Extract the (X, Y) coordinate from the center of the cell holding the provided text.  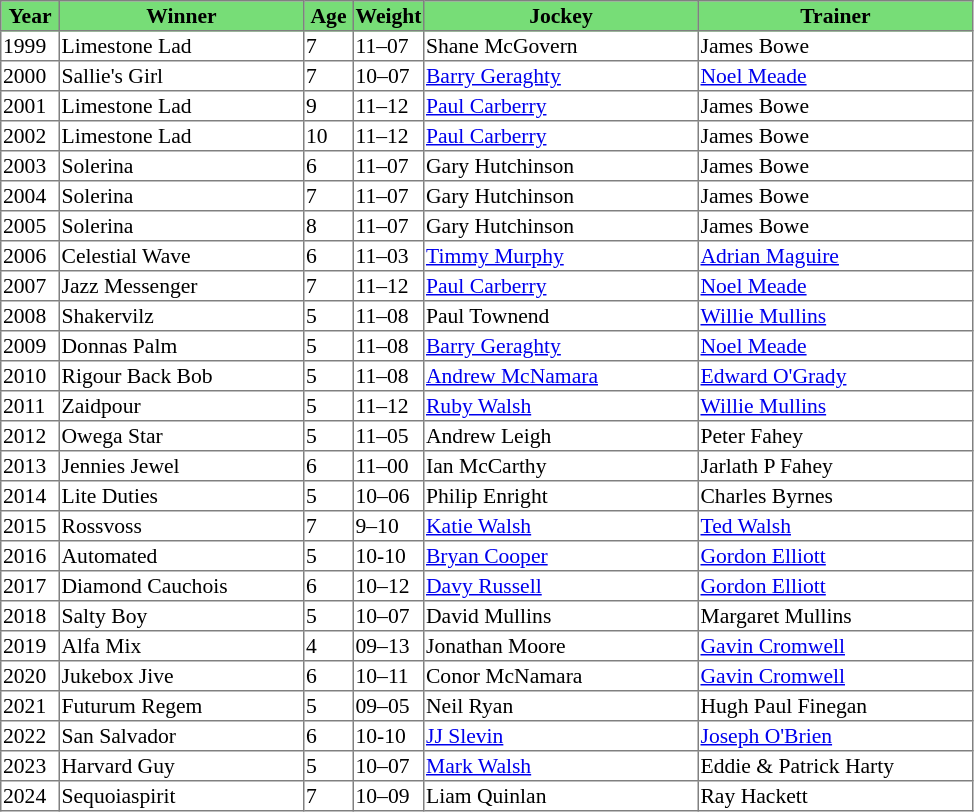
10–06 (388, 496)
Conor McNamara (561, 676)
Donnas Palm (181, 346)
2018 (30, 616)
2016 (30, 556)
Ray Hackett (835, 796)
Paul Townend (561, 316)
Joseph O'Brien (835, 736)
Ruby Walsh (561, 406)
Sequoiaspirit (181, 796)
10–11 (388, 676)
2002 (30, 136)
9 (329, 106)
Neil Ryan (561, 706)
Andrew Leigh (561, 436)
Lite Duties (181, 496)
Margaret Mullins (835, 616)
Celestial Wave (181, 256)
9–10 (388, 526)
Winner (181, 16)
Harvard Guy (181, 766)
San Salvador (181, 736)
Alfa Mix (181, 646)
2013 (30, 466)
2012 (30, 436)
Adrian Maguire (835, 256)
10–09 (388, 796)
JJ Slevin (561, 736)
11–05 (388, 436)
Jonathan Moore (561, 646)
10–12 (388, 586)
Eddie & Patrick Harty (835, 766)
09–13 (388, 646)
Zaidpour (181, 406)
Hugh Paul Finegan (835, 706)
Liam Quinlan (561, 796)
Philip Enright (561, 496)
8 (329, 226)
2021 (30, 706)
Katie Walsh (561, 526)
Jennies Jewel (181, 466)
Weight (388, 16)
2000 (30, 76)
2019 (30, 646)
Jarlath P Fahey (835, 466)
Owega Star (181, 436)
11–00 (388, 466)
1999 (30, 46)
4 (329, 646)
2009 (30, 346)
Jazz Messenger (181, 286)
Jukebox Jive (181, 676)
Shakervilz (181, 316)
Salty Boy (181, 616)
Timmy Murphy (561, 256)
2005 (30, 226)
2003 (30, 166)
Age (329, 16)
2022 (30, 736)
Rigour Back Bob (181, 376)
Ian McCarthy (561, 466)
Rossvoss (181, 526)
David Mullins (561, 616)
Automated (181, 556)
2024 (30, 796)
Trainer (835, 16)
2007 (30, 286)
2014 (30, 496)
2020 (30, 676)
2001 (30, 106)
10 (329, 136)
Futurum Regem (181, 706)
2015 (30, 526)
Shane McGovern (561, 46)
2010 (30, 376)
11–03 (388, 256)
Mark Walsh (561, 766)
2008 (30, 316)
Peter Fahey (835, 436)
Edward O'Grady (835, 376)
Jockey (561, 16)
Bryan Cooper (561, 556)
Davy Russell (561, 586)
Year (30, 16)
Charles Byrnes (835, 496)
Andrew McNamara (561, 376)
2017 (30, 586)
Ted Walsh (835, 526)
2023 (30, 766)
Diamond Cauchois (181, 586)
2004 (30, 196)
Sallie's Girl (181, 76)
2011 (30, 406)
2006 (30, 256)
09–05 (388, 706)
